For the text-containing cell, return its midpoint in [x, y] coordinate format. 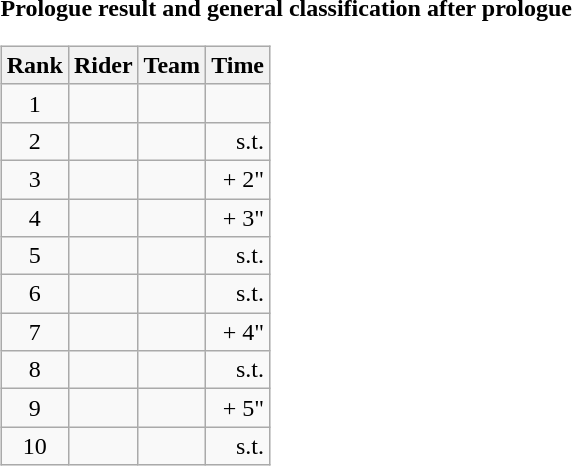
3 [34, 179]
9 [34, 408]
8 [34, 370]
5 [34, 256]
Time [238, 65]
Rank [34, 65]
+ 4" [238, 332]
+ 2" [238, 179]
2 [34, 141]
4 [34, 217]
+ 3" [238, 217]
7 [34, 332]
Team [172, 65]
10 [34, 446]
Rider [103, 65]
1 [34, 103]
6 [34, 294]
+ 5" [238, 408]
